Search for the cell housing the specified text and yield its [x, y] center coordinate. 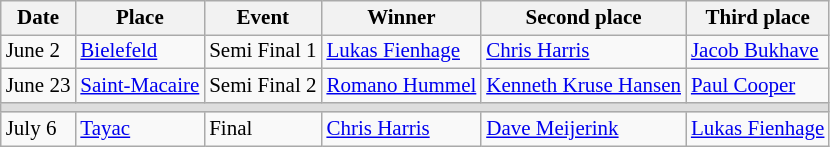
Place [140, 18]
Romano Hummel [401, 86]
Tayac [140, 129]
Saint-Macaire [140, 86]
Jacob Bukhave [758, 52]
Final [262, 129]
July 6 [38, 129]
Semi Final 1 [262, 52]
Third place [758, 18]
Dave Meijerink [584, 129]
Second place [584, 18]
Date [38, 18]
Paul Cooper [758, 86]
Kenneth Kruse Hansen [584, 86]
Bielefeld [140, 52]
Event [262, 18]
June 23 [38, 86]
Winner [401, 18]
Semi Final 2 [262, 86]
June 2 [38, 52]
